Return (X, Y) of the center of cell containing provided text 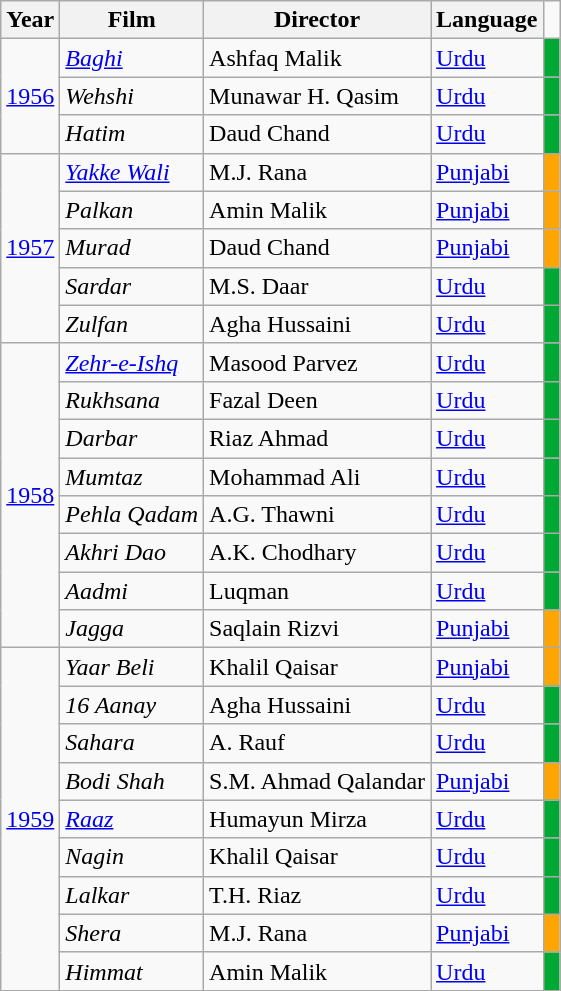
Pehla Qadam (132, 515)
Wehshi (132, 96)
Jagga (132, 629)
1956 (30, 96)
Ashfaq Malik (318, 58)
Zulfan (132, 324)
S.M. Ahmad Qalandar (318, 781)
Saqlain Rizvi (318, 629)
Luqman (318, 591)
Mohammad Ali (318, 477)
Akhri Dao (132, 553)
Zehr-e-Ishq (132, 362)
Darbar (132, 438)
A. Rauf (318, 743)
Munawar H. Qasim (318, 96)
Humayun Mirza (318, 819)
Palkan (132, 210)
Lalkar (132, 895)
Sahara (132, 743)
Murad (132, 248)
Baghi (132, 58)
A.K. Chodhary (318, 553)
Sardar (132, 286)
Bodi Shah (132, 781)
Hatim (132, 134)
16 Aanay (132, 705)
A.G. Thawni (318, 515)
Language (487, 20)
Yaar Beli (132, 667)
Riaz Ahmad (318, 438)
M.S. Daar (318, 286)
Masood Parvez (318, 362)
Year (30, 20)
T.H. Riaz (318, 895)
Yakke Wali (132, 172)
Mumtaz (132, 477)
Shera (132, 933)
1957 (30, 248)
Himmat (132, 971)
Aadmi (132, 591)
Nagin (132, 857)
Rukhsana (132, 400)
Film (132, 20)
Fazal Deen (318, 400)
Director (318, 20)
1959 (30, 820)
Raaz (132, 819)
1958 (30, 495)
